Extract the (x, y) coordinate from the center of the cell holding the provided text.  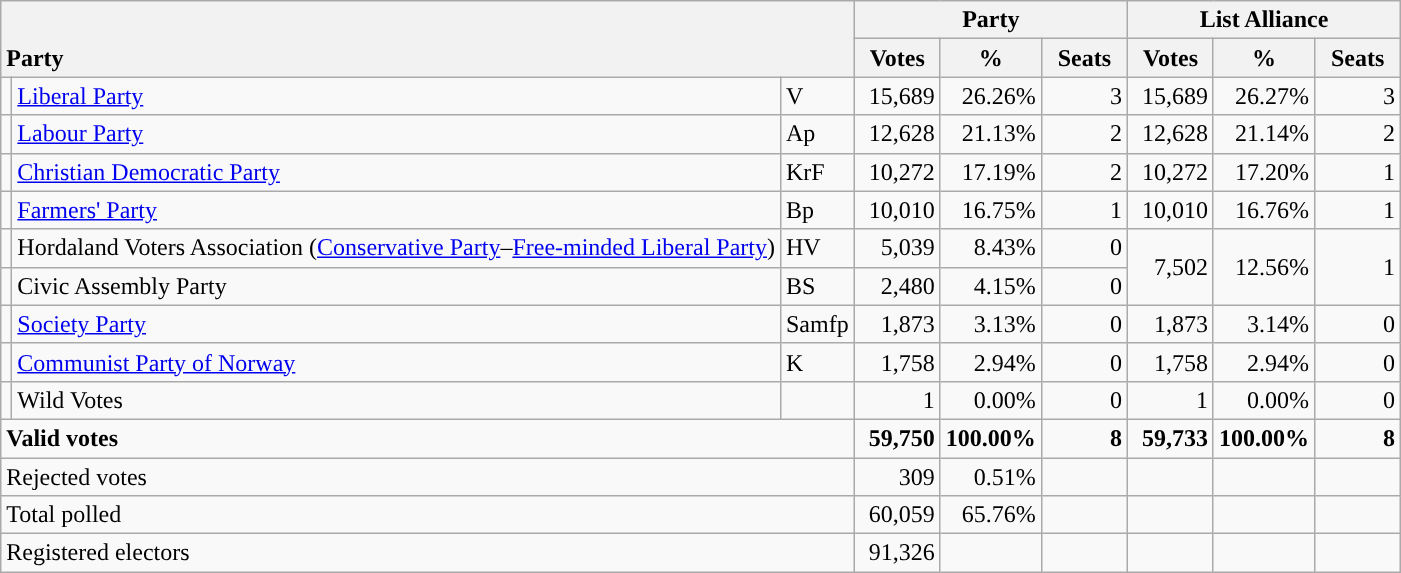
60,059 (897, 515)
HV (817, 248)
Labour Party (396, 134)
Total polled (428, 515)
3.14% (1264, 324)
Rejected votes (428, 477)
59,733 (1170, 438)
Civic Assembly Party (396, 286)
Farmers' Party (396, 210)
Registered electors (428, 553)
7,502 (1170, 267)
5,039 (897, 248)
V (817, 96)
16.76% (1264, 210)
Society Party (396, 324)
Ap (817, 134)
4.15% (990, 286)
26.26% (990, 96)
Christian Democratic Party (396, 172)
K (817, 362)
0.51% (990, 477)
12.56% (1264, 267)
21.13% (990, 134)
2,480 (897, 286)
List Alliance (1264, 20)
BS (817, 286)
65.76% (990, 515)
8.43% (990, 248)
17.19% (990, 172)
3.13% (990, 324)
91,326 (897, 553)
Hordaland Voters Association (Conservative Party–Free-minded Liberal Party) (396, 248)
Communist Party of Norway (396, 362)
59,750 (897, 438)
16.75% (990, 210)
Bp (817, 210)
26.27% (1264, 96)
Samfp (817, 324)
309 (897, 477)
Liberal Party (396, 96)
17.20% (1264, 172)
Wild Votes (396, 400)
21.14% (1264, 134)
KrF (817, 172)
Valid votes (428, 438)
